Return the [X, Y] coordinate for the center point of the cell that contains the specified text.  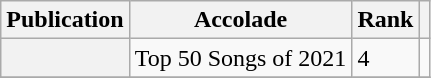
Publication [65, 20]
Accolade [240, 20]
Top 50 Songs of 2021 [240, 58]
4 [386, 58]
Rank [386, 20]
